Extract the [X, Y] coordinate from the center of the cell holding the provided text.  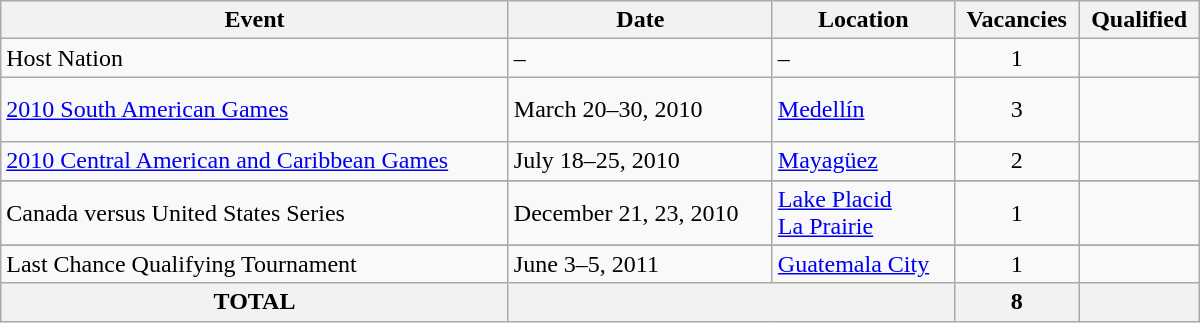
Vacancies [1016, 20]
June 3–5, 2011 [640, 264]
2010 Central American and Caribbean Games [255, 161]
Date [640, 20]
December 21, 23, 2010 [640, 212]
Guatemala City [863, 264]
8 [1016, 302]
3 [1016, 110]
2 [1016, 161]
Event [255, 20]
Canada versus United States Series [255, 212]
Qualified [1139, 20]
2010 South American Games [255, 110]
Host Nation [255, 58]
TOTAL [255, 302]
July 18–25, 2010 [640, 161]
Mayagüez [863, 161]
Lake Placid La Prairie [863, 212]
Last Chance Qualifying Tournament [255, 264]
Medellín [863, 110]
Location [863, 20]
March 20–30, 2010 [640, 110]
